Determine the [x, y] coordinate at the center of the cell enclosing the given text.  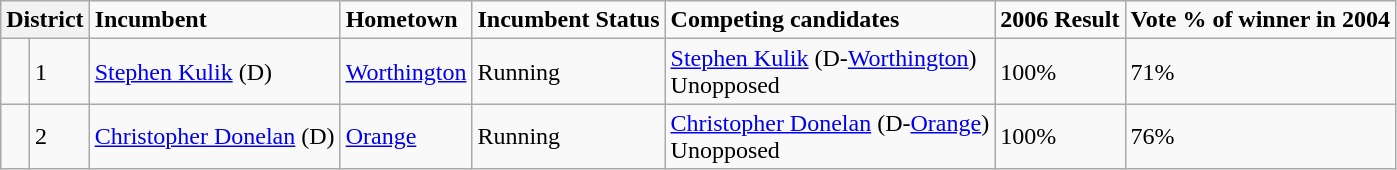
71% [1260, 72]
76% [1260, 136]
Stephen Kulik (D) [214, 72]
Worthington [406, 72]
Hometown [406, 20]
Christopher Donelan (D-Orange) Unopposed [830, 136]
2006 Result [1060, 20]
Orange [406, 136]
1 [59, 72]
2 [59, 136]
Vote % of winner in 2004 [1260, 20]
Incumbent Status [568, 20]
Christopher Donelan (D) [214, 136]
Incumbent [214, 20]
Stephen Kulik (D-Worthington) Unopposed [830, 72]
District [45, 20]
Competing candidates [830, 20]
